Output the (x, y) coordinate of the center of the cell containing the given text.  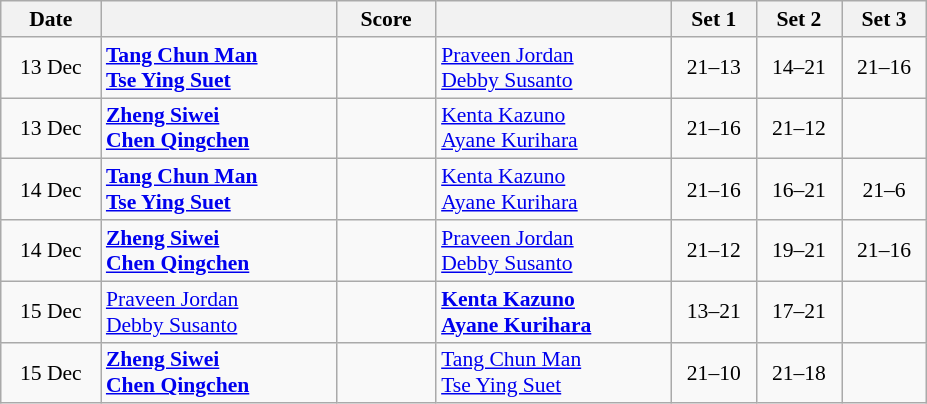
14–21 (798, 68)
16–21 (798, 190)
21–13 (714, 68)
Set 3 (884, 19)
21–10 (714, 372)
Date (51, 19)
19–21 (798, 250)
21–6 (884, 190)
Score (386, 19)
17–21 (798, 312)
21–18 (798, 372)
Set 1 (714, 19)
13–21 (714, 312)
Set 2 (798, 19)
